Detect which cell encompasses the target text, then output its [x, y] center coordinate. 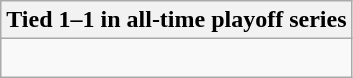
Tied 1–1 in all-time playoff series [176, 20]
